From the cell containing the given text, extract its center point as (X, Y) coordinate. 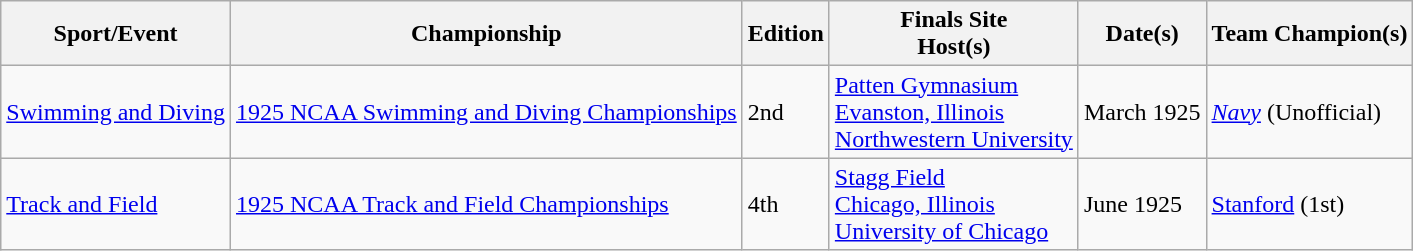
Swimming and Diving (116, 112)
March 1925 (1142, 112)
Stanford (1st) (1310, 204)
1925 NCAA Track and Field Championships (486, 204)
Championship (486, 34)
4th (786, 204)
Finals SiteHost(s) (954, 34)
June 1925 (1142, 204)
Track and Field (116, 204)
Edition (786, 34)
Sport/Event (116, 34)
Navy (Unofficial) (1310, 112)
Date(s) (1142, 34)
Team Champion(s) (1310, 34)
2nd (786, 112)
Patten GymnasiumEvanston, IllinoisNorthwestern University (954, 112)
1925 NCAA Swimming and Diving Championships (486, 112)
Stagg FieldChicago, IllinoisUniversity of Chicago (954, 204)
